Locate the cell with the specified text and output its [X, Y] center coordinate. 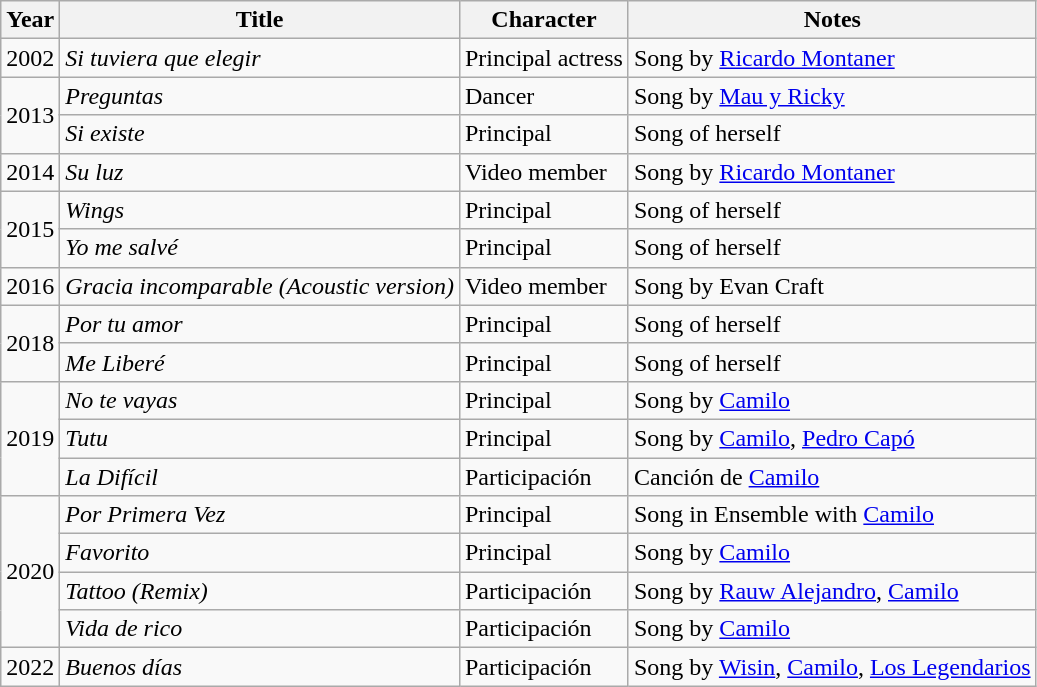
Song by Mau y Ricky [832, 96]
La Difícil [260, 477]
Tattoo (Remix) [260, 591]
2015 [30, 229]
Wings [260, 210]
Canción de Camilo [832, 477]
Por tu amor [260, 324]
Notes [832, 20]
Me Liberé [260, 362]
Por Primera Vez [260, 515]
Si existe [260, 134]
No te vayas [260, 400]
Su luz [260, 172]
Song in Ensemble with Camilo [832, 515]
Gracia incomparable (Acoustic version) [260, 286]
Yo me salvé [260, 248]
Dancer [544, 96]
Song by Camilo, Pedro Capó [832, 438]
Year [30, 20]
Tutu [260, 438]
2014 [30, 172]
2022 [30, 667]
Song by Rauw Alejandro, Camilo [832, 591]
2013 [30, 115]
2019 [30, 438]
Principal actress [544, 58]
Preguntas [260, 96]
Title [260, 20]
Buenos días [260, 667]
Si tuviera que elegir [260, 58]
Character [544, 20]
Song by Evan Craft [832, 286]
Favorito [260, 553]
2020 [30, 572]
2016 [30, 286]
2018 [30, 343]
Song by Wisin, Camilo, Los Legendarios [832, 667]
Vida de rico [260, 629]
2002 [30, 58]
